Return (X, Y) of the center of cell containing provided text 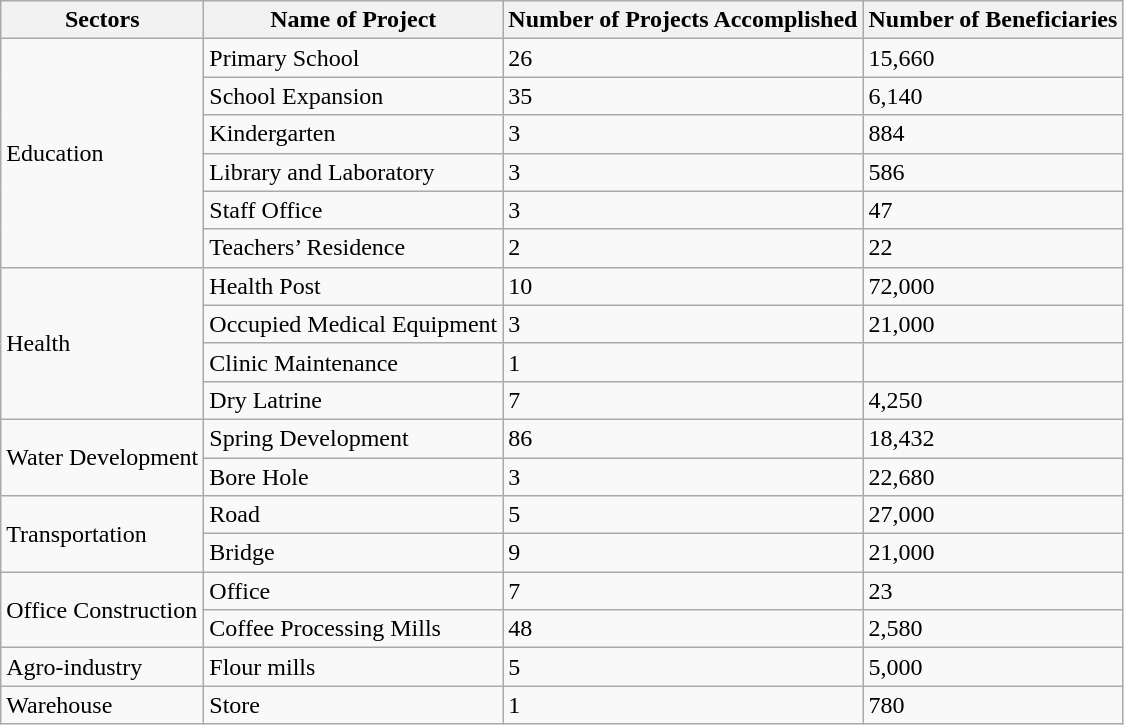
Health Post (354, 286)
48 (683, 629)
Staff Office (354, 210)
Education (102, 153)
23 (993, 591)
26 (683, 58)
22,680 (993, 477)
Office (354, 591)
Sectors (102, 20)
586 (993, 172)
10 (683, 286)
Number of Beneficiaries (993, 20)
Name of Project (354, 20)
Office Construction (102, 610)
Bore Hole (354, 477)
Coffee Processing Mills (354, 629)
884 (993, 134)
Water Development (102, 457)
Spring Development (354, 438)
Teachers’ Residence (354, 248)
Occupied Medical Equipment (354, 324)
Transportation (102, 534)
Bridge (354, 553)
School Expansion (354, 96)
18,432 (993, 438)
72,000 (993, 286)
86 (683, 438)
15,660 (993, 58)
27,000 (993, 515)
6,140 (993, 96)
4,250 (993, 400)
Flour mills (354, 667)
780 (993, 705)
47 (993, 210)
Clinic Maintenance (354, 362)
35 (683, 96)
Agro-industry (102, 667)
Warehouse (102, 705)
Health (102, 343)
5,000 (993, 667)
2 (683, 248)
9 (683, 553)
Library and Laboratory (354, 172)
2,580 (993, 629)
Kindergarten (354, 134)
22 (993, 248)
Number of Projects Accomplished (683, 20)
Primary School (354, 58)
Store (354, 705)
Road (354, 515)
Dry Latrine (354, 400)
